Locate the cell with the specified text and output its [x, y] center coordinate. 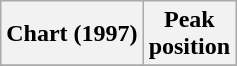
Chart (1997) [72, 34]
Peakposition [189, 34]
